Identify which cell holds the provided text, then report its (x, y) central coordinate. 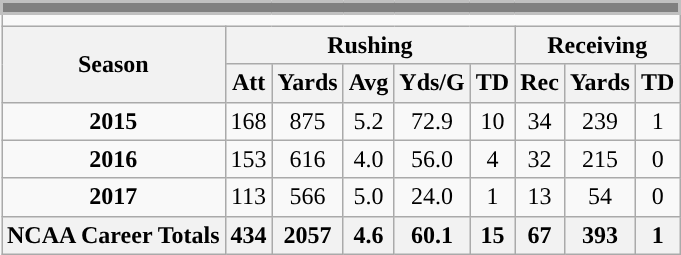
168 (248, 121)
67 (540, 235)
153 (248, 159)
13 (540, 197)
Att (248, 83)
60.1 (432, 235)
5.0 (368, 197)
113 (248, 197)
56.0 (432, 159)
Season (114, 64)
4 (492, 159)
Avg (368, 83)
2057 (308, 235)
2016 (114, 159)
239 (600, 121)
32 (540, 159)
10 (492, 121)
54 (600, 197)
24.0 (432, 197)
72.9 (432, 121)
4.6 (368, 235)
2017 (114, 197)
5.2 (368, 121)
875 (308, 121)
4.0 (368, 159)
2015 (114, 121)
215 (600, 159)
34 (540, 121)
Yds/G (432, 83)
Rec (540, 83)
Receiving (598, 45)
NCAA Career Totals (114, 235)
616 (308, 159)
434 (248, 235)
393 (600, 235)
Rushing (370, 45)
566 (308, 197)
15 (492, 235)
